Output the (x, y) coordinate of the center of the cell containing the given text.  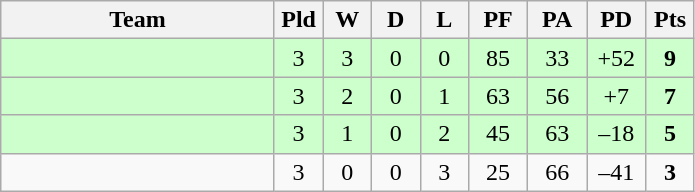
7 (670, 96)
56 (558, 96)
9 (670, 58)
45 (498, 134)
PF (498, 20)
Team (138, 20)
5 (670, 134)
D (396, 20)
–41 (616, 172)
66 (558, 172)
Pld (298, 20)
33 (558, 58)
+52 (616, 58)
L (444, 20)
W (348, 20)
85 (498, 58)
–18 (616, 134)
PD (616, 20)
+7 (616, 96)
PA (558, 20)
Pts (670, 20)
25 (498, 172)
